Extract the (x, y) coordinate from the center of the cell holding the provided text.  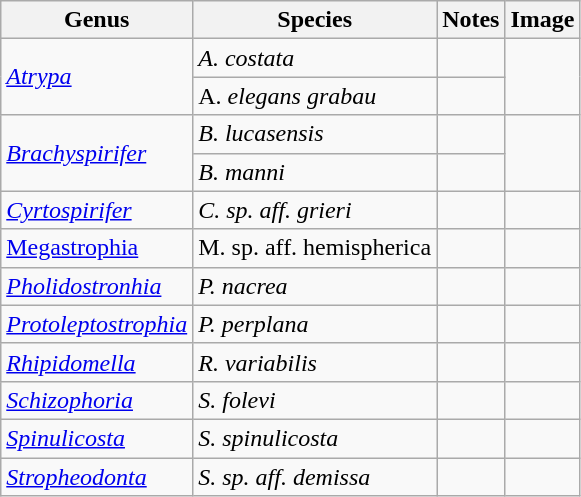
P. perplana (315, 324)
A. costata (315, 58)
Megastrophia (97, 248)
S. sp. aff. demissa (315, 477)
Cyrtospirifer (97, 210)
M. sp. aff. hemispherica (315, 248)
A. elegans grabau (315, 96)
Schizophoria (97, 400)
S. folevi (315, 400)
Species (315, 20)
Notes (471, 20)
B. manni (315, 172)
Genus (97, 20)
Pholidostronhia (97, 286)
Atrypa (97, 77)
Protoleptostrophia (97, 324)
Stropheodonta (97, 477)
Image (542, 20)
Rhipidomella (97, 362)
Brachyspirifer (97, 153)
P. nacrea (315, 286)
S. spinulicosta (315, 438)
B. lucasensis (315, 134)
R. variabilis (315, 362)
Spinulicosta (97, 438)
C. sp. aff. grieri (315, 210)
